Pinpoint the cell where the given text exists, returning its (X, Y) midpoint coordinate. 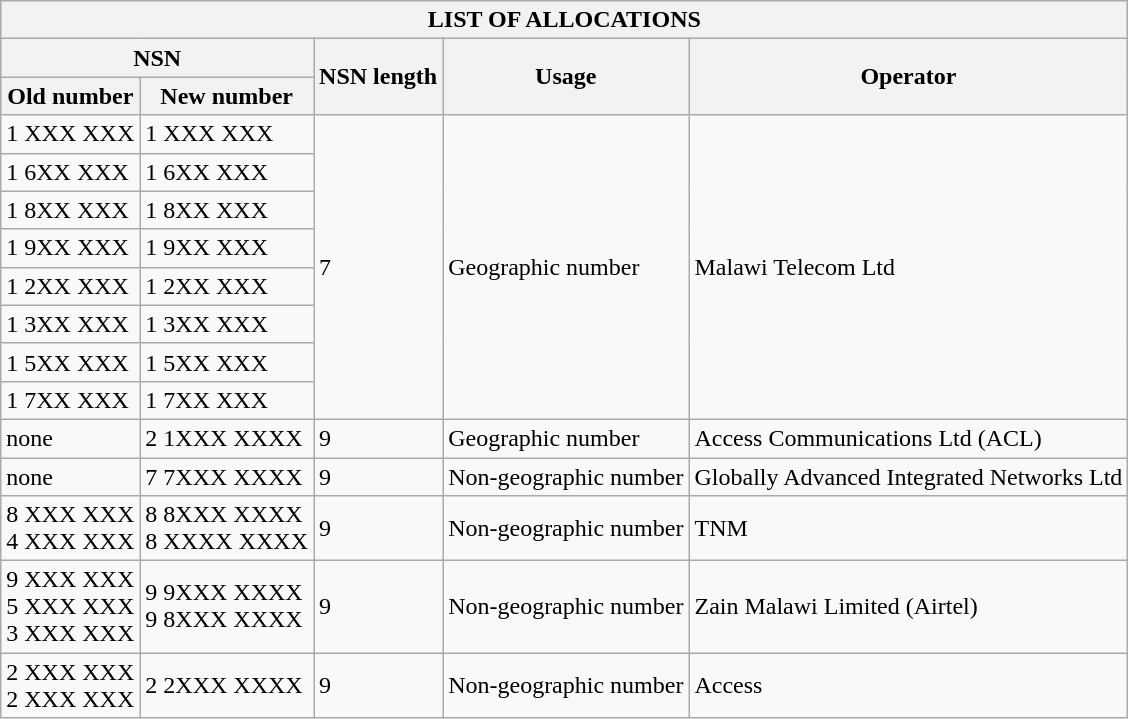
TNM (908, 528)
9 9XXX XXXX9 8XXX XXXX (227, 607)
Old number (70, 96)
2 XXX XXX2 XXX XXX (70, 686)
New number (227, 96)
Zain Malawi Limited (Airtel) (908, 607)
7 (378, 267)
9 XXX XXX5 XXX XXX3 XXX XXX (70, 607)
NSN (158, 58)
8 8XXX XXXX8 XXXX XXXX (227, 528)
Globally Advanced Integrated Networks Ltd (908, 477)
LIST OF ALLOCATIONS (564, 20)
Malawi Telecom Ltd (908, 267)
Usage (566, 77)
Operator (908, 77)
2 1XXX XXXX (227, 438)
NSN length (378, 77)
Access (908, 686)
7 7XXX XXXX (227, 477)
Access Communications Ltd (ACL) (908, 438)
2 2XXX XXXX (227, 686)
8 XXX XXX4 XXX XXX (70, 528)
